Determine the [X, Y] coordinate at the center of the cell enclosing the given text.  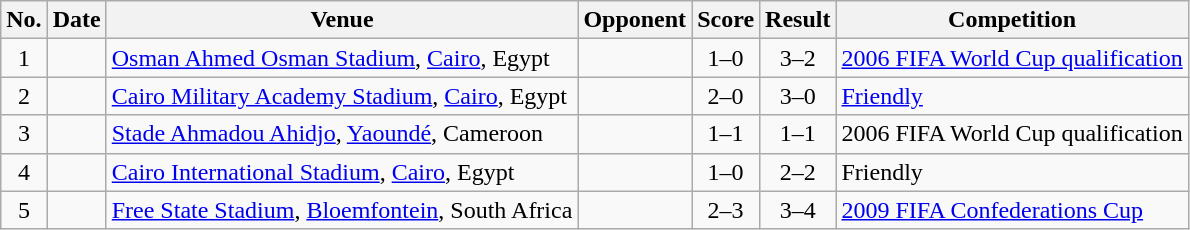
Cairo Military Academy Stadium, Cairo, Egypt [342, 96]
3–4 [798, 210]
No. [24, 20]
3–2 [798, 58]
Osman Ahmed Osman Stadium, Cairo, Egypt [342, 58]
2–2 [798, 172]
3 [24, 134]
3–0 [798, 96]
2–0 [726, 96]
Free State Stadium, Bloemfontein, South Africa [342, 210]
4 [24, 172]
1 [24, 58]
Result [798, 20]
Opponent [635, 20]
2–3 [726, 210]
5 [24, 210]
Score [726, 20]
Competition [1012, 20]
2 [24, 96]
Cairo International Stadium, Cairo, Egypt [342, 172]
2009 FIFA Confederations Cup [1012, 210]
Date [76, 20]
Stade Ahmadou Ahidjo, Yaoundé, Cameroon [342, 134]
Venue [342, 20]
